Scan for the cell matching the given text and deliver its [X, Y] coordinate at center. 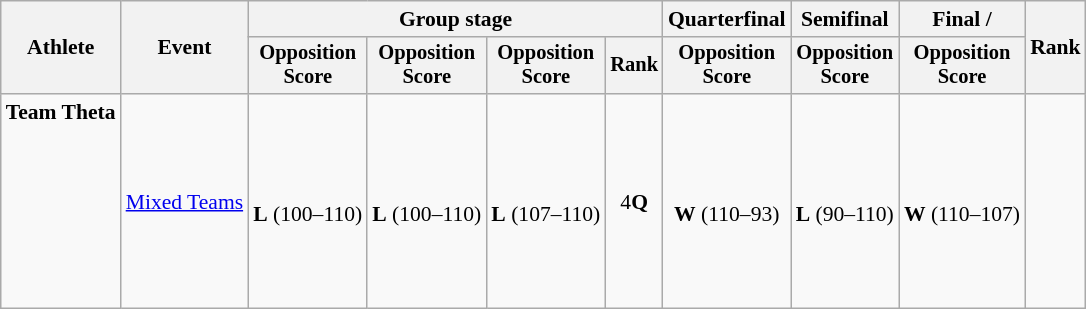
L (90–110) [845, 201]
Athlete [61, 48]
Team Theta [61, 201]
W (110–93) [727, 201]
4Q [634, 201]
W (110–107) [962, 201]
L (107–110) [546, 201]
Quarterfinal [727, 19]
Group stage [456, 19]
Event [185, 48]
Mixed Teams [185, 201]
Final / [962, 19]
Semifinal [845, 19]
